Pinpoint the cell where the given text exists, returning its (x, y) midpoint coordinate. 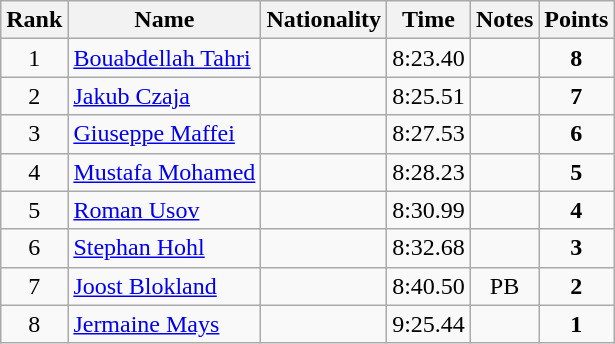
Points (576, 20)
Bouabdellah Tahri (164, 58)
Roman Usov (164, 210)
8:23.40 (429, 58)
8:32.68 (429, 248)
8:40.50 (429, 286)
9:25.44 (429, 324)
8:25.51 (429, 96)
Jakub Czaja (164, 96)
Giuseppe Maffei (164, 134)
Time (429, 20)
PB (504, 286)
8:27.53 (429, 134)
Name (164, 20)
Joost Blokland (164, 286)
Nationality (324, 20)
Notes (504, 20)
Jermaine Mays (164, 324)
Rank (34, 20)
8:30.99 (429, 210)
Stephan Hohl (164, 248)
Mustafa Mohamed (164, 172)
8:28.23 (429, 172)
